Find where the given text appears and provide that cell's center as [X, Y] coordinate. 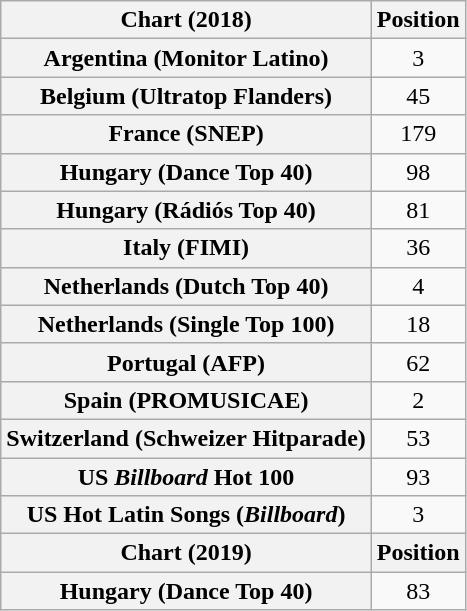
83 [418, 591]
Chart (2018) [186, 20]
4 [418, 286]
2 [418, 400]
Belgium (Ultratop Flanders) [186, 96]
Chart (2019) [186, 553]
US Hot Latin Songs (Billboard) [186, 515]
Spain (PROMUSICAE) [186, 400]
53 [418, 438]
US Billboard Hot 100 [186, 477]
93 [418, 477]
18 [418, 324]
81 [418, 210]
98 [418, 172]
Netherlands (Dutch Top 40) [186, 286]
Hungary (Rádiós Top 40) [186, 210]
Netherlands (Single Top 100) [186, 324]
Portugal (AFP) [186, 362]
Switzerland (Schweizer Hitparade) [186, 438]
62 [418, 362]
Argentina (Monitor Latino) [186, 58]
France (SNEP) [186, 134]
179 [418, 134]
Italy (FIMI) [186, 248]
45 [418, 96]
36 [418, 248]
